Return [x, y] of the center of cell containing provided text 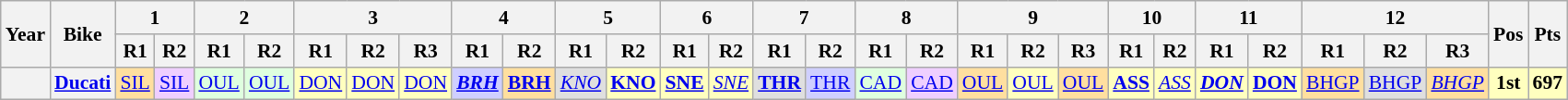
3 [372, 18]
Bike [83, 33]
Pts [1549, 33]
7 [804, 18]
1 [155, 18]
12 [1396, 18]
4 [503, 18]
Pos [1508, 33]
8 [905, 18]
1st [1508, 83]
697 [1549, 83]
9 [1032, 18]
6 [708, 18]
5 [608, 18]
Ducati [83, 83]
Year [26, 33]
2 [243, 18]
11 [1248, 18]
10 [1152, 18]
